For the text-containing cell, return its midpoint in (X, Y) coordinate format. 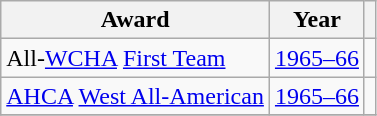
All-WCHA First Team (136, 58)
AHCA West All-American (136, 96)
Award (136, 20)
Year (316, 20)
